Detect which cell encompasses the target text, then output its (x, y) center coordinate. 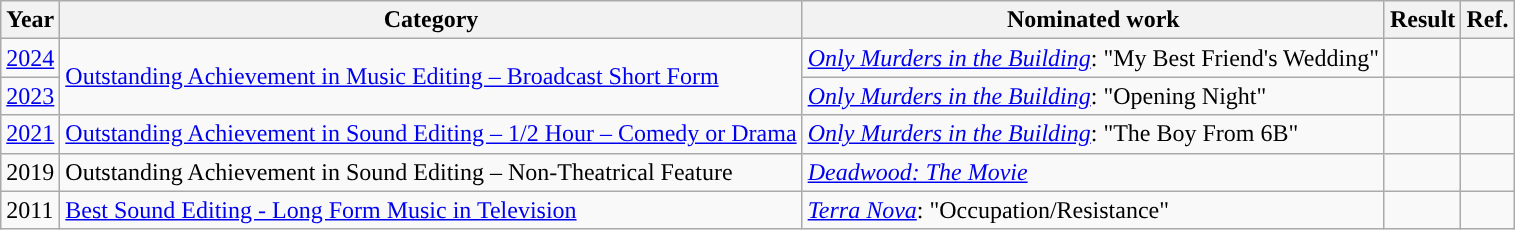
Ref. (1488, 20)
Terra Nova: "Occupation/Resistance" (1093, 210)
Outstanding Achievement in Sound Editing – 1/2 Hour – Comedy or Drama (431, 134)
Result (1422, 20)
Deadwood: The Movie (1093, 172)
Category (431, 20)
Only Murders in the Building: "Opening Night" (1093, 96)
Outstanding Achievement in Sound Editing – Non-Theatrical Feature (431, 172)
2023 (30, 96)
2011 (30, 210)
Outstanding Achievement in Music Editing – Broadcast Short Form (431, 77)
Year (30, 20)
2024 (30, 58)
Nominated work (1093, 20)
Only Murders in the Building: "The Boy From 6B" (1093, 134)
Best Sound Editing - Long Form Music in Television (431, 210)
2019 (30, 172)
2021 (30, 134)
Only Murders in the Building: "My Best Friend's Wedding" (1093, 58)
